Scan for the cell matching the given text and deliver its [x, y] coordinate at center. 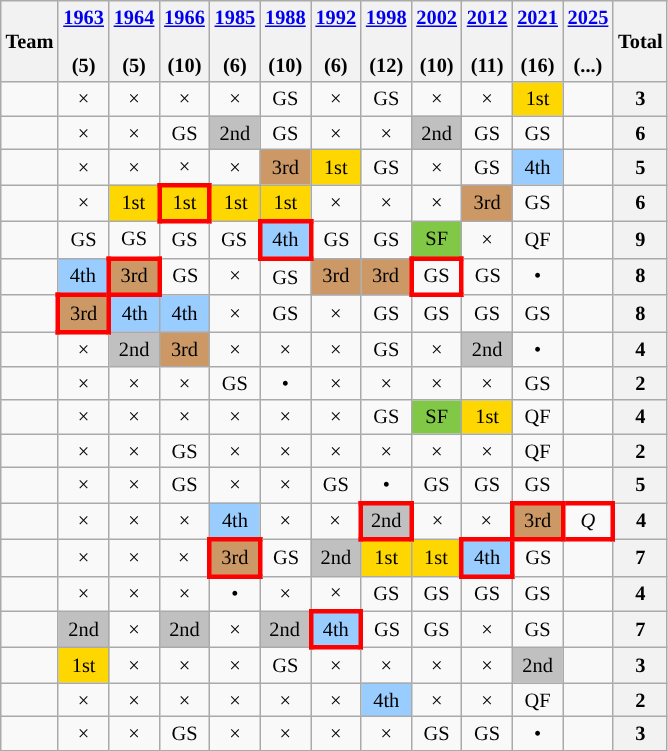
1985(6) [235, 41]
1998(12) [386, 41]
1964(5) [134, 41]
Total [640, 41]
9 [640, 240]
2012(11) [487, 41]
2025(...) [588, 41]
1966(10) [184, 41]
2021(16) [537, 41]
Q [588, 520]
1963(5) [83, 41]
1992(6) [336, 41]
1988(10) [285, 41]
Team [30, 41]
2002(10) [436, 41]
